Output the [X, Y] coordinate of the center of the cell containing the given text.  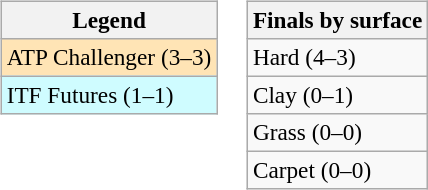
ITF Futures (1–1) [108, 95]
Carpet (0–0) [337, 171]
Hard (4–3) [337, 57]
Grass (0–0) [337, 133]
Clay (0–1) [337, 95]
Finals by surface [337, 20]
ATP Challenger (3–3) [108, 57]
Legend [108, 20]
